Provide the [x, y] coordinate of the cell's center where the given text is located.  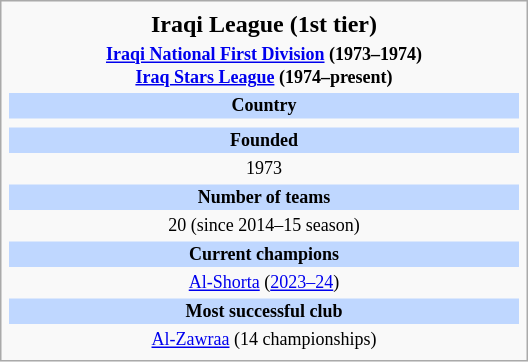
Most successful club [264, 312]
1973 [264, 169]
20 (since 2014–15 season) [264, 226]
Al-Shorta (2023–24) [264, 283]
Al-Zawraa (14 championships) [264, 340]
Iraqi League (1st tier) [264, 24]
Current champions [264, 255]
Founded [264, 141]
Number of teams [264, 198]
Country [264, 106]
Iraqi National First Division (1973–1974)Iraq Stars League (1974–present) [264, 66]
